Locate the cell with the specified text and output its (x, y) center coordinate. 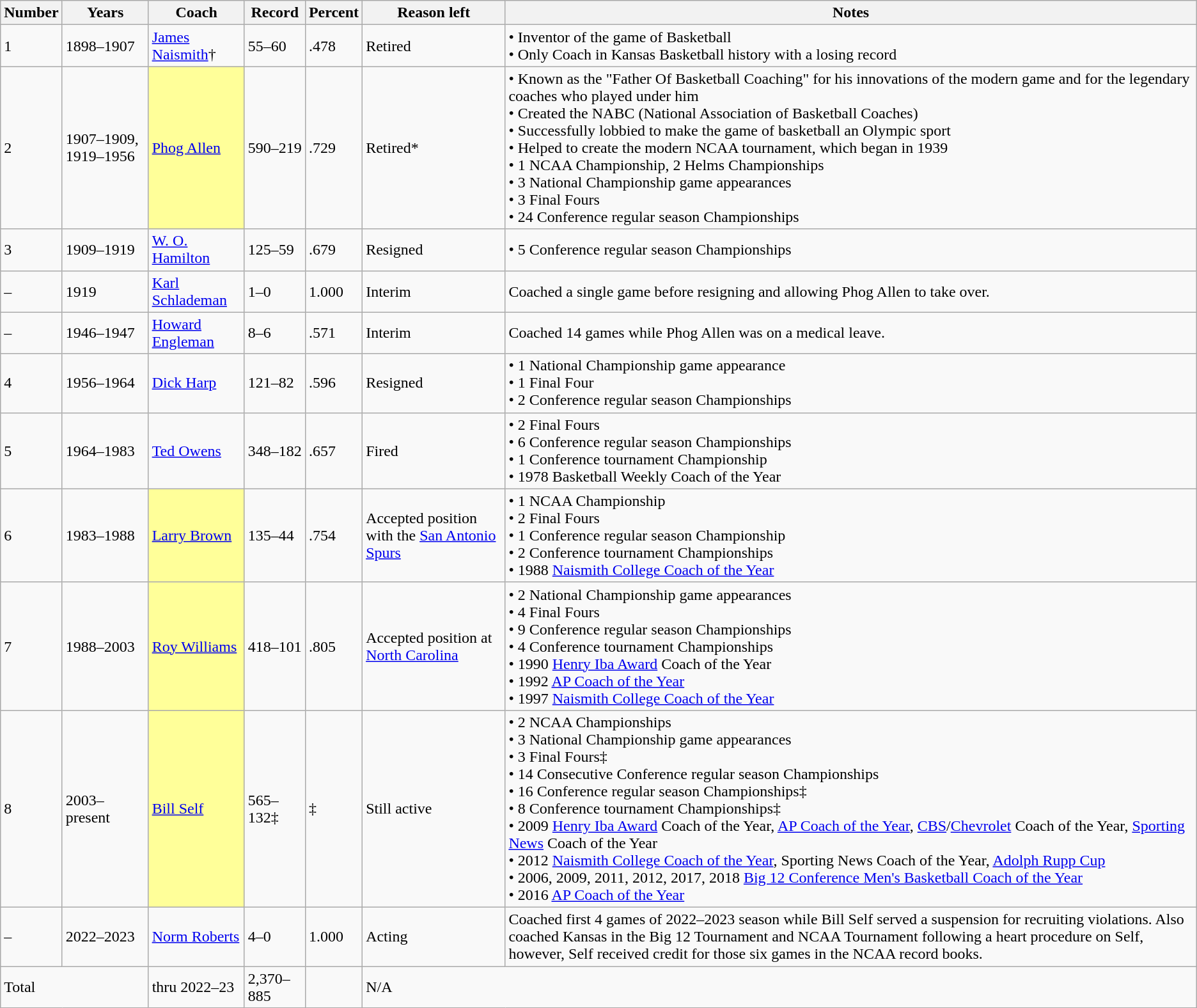
2 (31, 148)
.729 (334, 148)
418–101 (275, 646)
Retired* (434, 148)
4–0 (275, 936)
.478 (334, 46)
135–44 (275, 535)
Years (105, 13)
.657 (334, 450)
• 1 National Championship game appearance • 1 Final Four • 2 Conference regular season Championships (850, 383)
8–6 (275, 333)
1 (31, 46)
5 (31, 450)
Karl Schlademan (196, 292)
Larry Brown (196, 535)
James Naismith† (196, 46)
2,370–885 (275, 986)
Coached a single game before resigning and allowing Phog Allen to take over. (850, 292)
Notes (850, 13)
.679 (334, 249)
2003–present (105, 808)
1946–1947 (105, 333)
Total (74, 986)
W. O. Hamilton (196, 249)
1983–1988 (105, 535)
348–182 (275, 450)
7 (31, 646)
thru 2022–23 (196, 986)
.571 (334, 333)
55–60 (275, 46)
Bill Self (196, 808)
1964–1983 (105, 450)
Percent (334, 13)
121–82 (275, 383)
• Inventor of the game of Basketball • Only Coach in Kansas Basketball history with a losing record (850, 46)
3 (31, 249)
1988–2003 (105, 646)
Coached 14 games while Phog Allen was on a medical leave. (850, 333)
Dick Harp (196, 383)
1909–1919 (105, 249)
Reason left (434, 13)
125–59 (275, 249)
Still active (434, 808)
1907–1909, 1919–1956 (105, 148)
• 2 Final Fours • 6 Conference regular season Championships • 1 Conference tournament Championship • 1978 Basketball Weekly Coach of the Year (850, 450)
1898–1907 (105, 46)
6 (31, 535)
565–132‡ (275, 808)
Record (275, 13)
8 (31, 808)
Number (31, 13)
1956–1964 (105, 383)
Ted Owens (196, 450)
4 (31, 383)
Roy Williams (196, 646)
2022–2023 (105, 936)
Accepted position with the San Antonio Spurs (434, 535)
• 5 Conference regular season Championships (850, 249)
.596 (334, 383)
.805 (334, 646)
Retired (434, 46)
Fired (434, 450)
Norm Roberts (196, 936)
Phog Allen (196, 148)
.754 (334, 535)
Acting (434, 936)
Howard Engleman (196, 333)
‡ (334, 808)
Accepted position at North Carolina (434, 646)
N/A (780, 986)
1919 (105, 292)
Coach (196, 13)
590–219 (275, 148)
1–0 (275, 292)
